Capture the cell that displays the provided text and extract its [x, y] central coordinate. 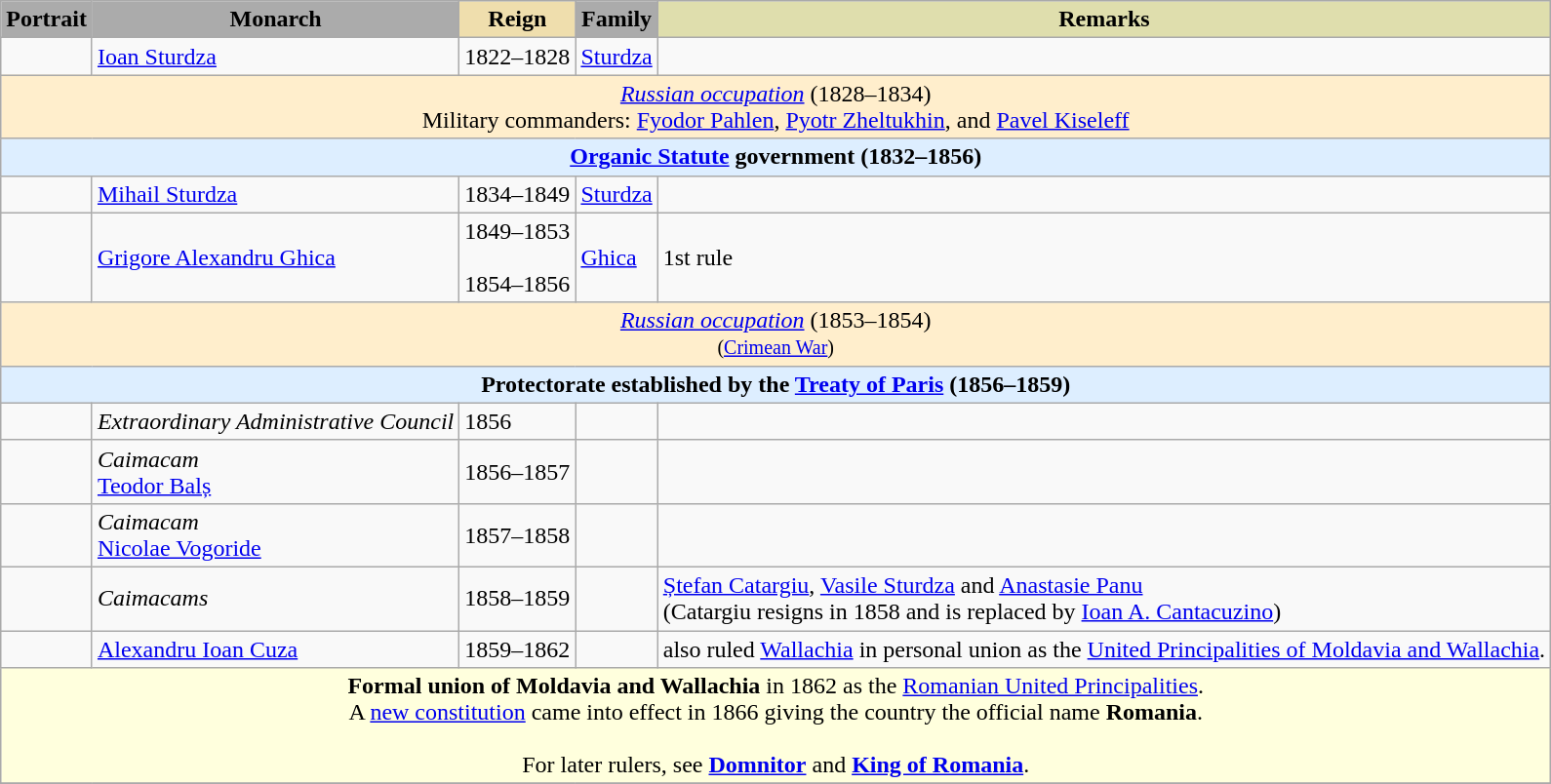
1st rule [1104, 257]
1856 [517, 421]
Alexandru Ioan Cuza [275, 648]
Russian occupation (1828–1834)Military commanders: Fyodor Pahlen, Pyotr Zheltukhin, and Pavel Kiseleff [776, 107]
Organic Statute government (1832–1856) [776, 157]
1849–18531854–1856 [517, 257]
Ghica [616, 257]
1858–1859 [517, 599]
Protectorate established by the Treaty of Paris (1856–1859) [776, 384]
Ștefan Catargiu, Vasile Sturdza and Anastasie Panu(Catargiu resigns in 1858 and is replaced by Ioan A. Cantacuzino) [1104, 599]
also ruled Wallachia in personal union as the United Principalities of Moldavia and Wallachia. [1104, 648]
Portrait [47, 20]
Extraordinary Administrative Council [275, 421]
Monarch [275, 20]
Russian occupation (1853–1854)(Crimean War) [776, 333]
Reign [517, 20]
Mihail Sturdza [275, 194]
Ioan Sturdza [275, 57]
CaimacamTeodor Balș [275, 472]
Caimacams [275, 599]
1822–1828 [517, 57]
Remarks [1104, 20]
1859–1862 [517, 648]
Family [616, 20]
1856–1857 [517, 472]
1857–1858 [517, 534]
Grigore Alexandru Ghica [275, 257]
1834–1849 [517, 194]
CaimacamNicolae Vogoride [275, 534]
